Find where the given text appears and provide that cell's center as (x, y) coordinate. 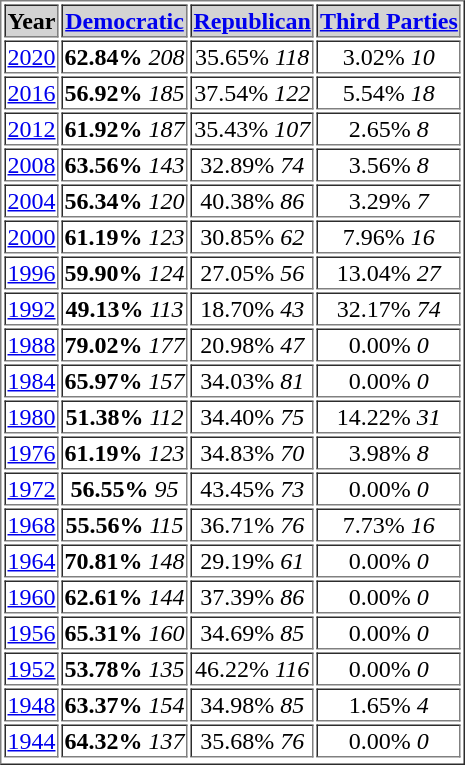
46.22% 116 (252, 668)
2.65% 8 (389, 128)
61.92% 187 (125, 128)
56.55% 95 (125, 488)
1980 (31, 416)
49.13% 113 (125, 308)
53.78% 135 (125, 668)
65.31% 160 (125, 632)
29.19% 61 (252, 560)
1.65% 4 (389, 704)
3.02% 10 (389, 56)
34.83% 70 (252, 452)
79.02% 177 (125, 344)
2000 (31, 236)
Year (31, 20)
34.40% 75 (252, 416)
5.54% 18 (389, 92)
34.03% 81 (252, 380)
37.54% 122 (252, 92)
70.81% 148 (125, 560)
63.37% 154 (125, 704)
2016 (31, 92)
1992 (31, 308)
1956 (31, 632)
56.34% 120 (125, 200)
2020 (31, 56)
35.68% 76 (252, 740)
Third Parties (389, 20)
34.69% 85 (252, 632)
3.29% 7 (389, 200)
20.98% 47 (252, 344)
1984 (31, 380)
32.89% 74 (252, 164)
1968 (31, 524)
3.56% 8 (389, 164)
Republican (252, 20)
64.32% 137 (125, 740)
2008 (31, 164)
18.70% 43 (252, 308)
1944 (31, 740)
35.43% 107 (252, 128)
1996 (31, 272)
1948 (31, 704)
3.98% 8 (389, 452)
7.73% 16 (389, 524)
63.56% 143 (125, 164)
51.38% 112 (125, 416)
34.98% 85 (252, 704)
7.96% 16 (389, 236)
35.65% 118 (252, 56)
Democratic (125, 20)
37.39% 86 (252, 596)
13.04% 27 (389, 272)
14.22% 31 (389, 416)
2012 (31, 128)
32.17% 74 (389, 308)
59.90% 124 (125, 272)
1988 (31, 344)
30.85% 62 (252, 236)
27.05% 56 (252, 272)
62.61% 144 (125, 596)
43.45% 73 (252, 488)
1976 (31, 452)
62.84% 208 (125, 56)
1960 (31, 596)
56.92% 185 (125, 92)
1964 (31, 560)
65.97% 157 (125, 380)
55.56% 115 (125, 524)
2004 (31, 200)
36.71% 76 (252, 524)
40.38% 86 (252, 200)
1972 (31, 488)
1952 (31, 668)
